Find where the given text appears and provide that cell's center as (x, y) coordinate. 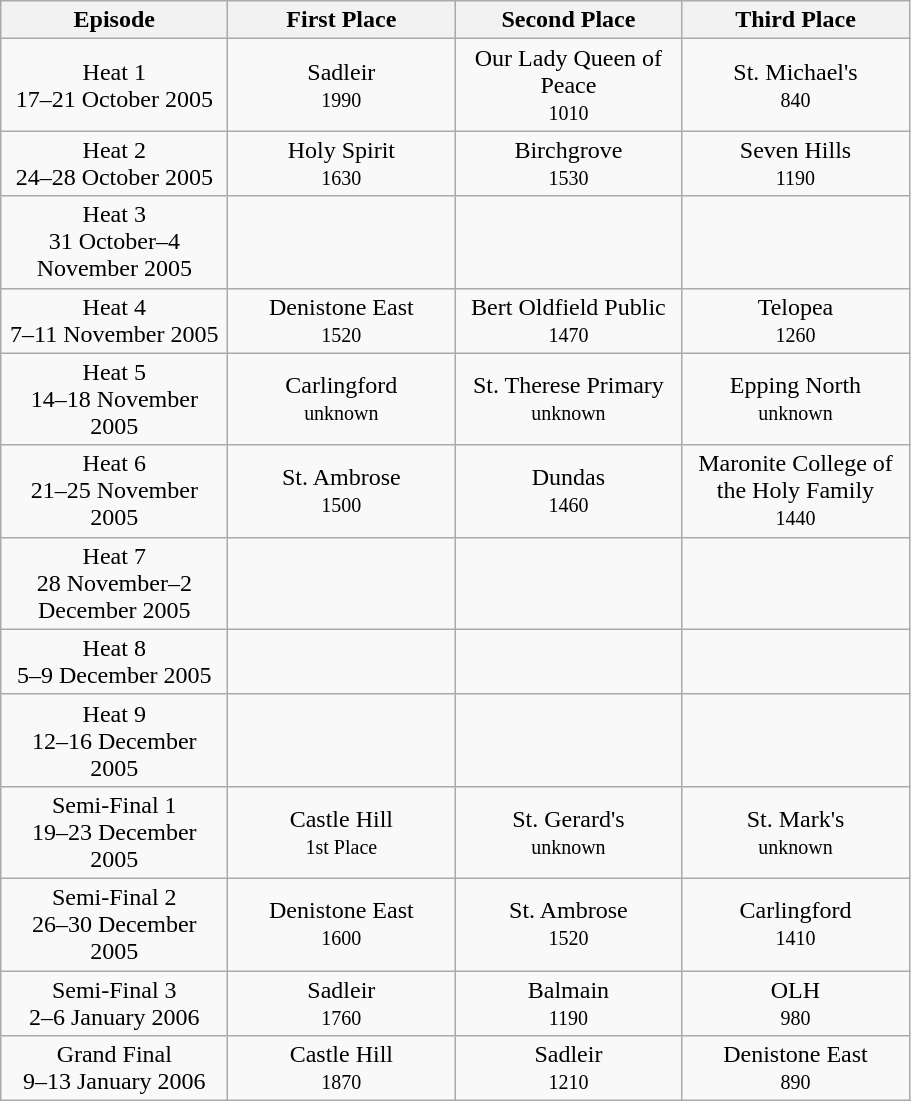
Sadleir 1210 (568, 1068)
Castle Hill1st Place (342, 832)
Seven Hills1190 (796, 164)
Denistone East890 (796, 1068)
Carlingford1410 (796, 924)
Heat 85–9 December 2005 (114, 662)
Grand Final9–13 January 2006 (114, 1068)
Holy Spirit1630 (342, 164)
Heat 728 November–2 December 2005 (114, 583)
Heat 47–11 November 2005 (114, 320)
Sadleir1990 (342, 85)
Heat 514–18 November 2005 (114, 399)
St. Ambrose1520 (568, 924)
St. Therese Primaryunknown (568, 399)
Epping Northunknown (796, 399)
Semi-Final 226–30 December 2005 (114, 924)
Sadleir1760 (342, 1002)
Telopea1260 (796, 320)
OLH980 (796, 1002)
Carlingfordunknown (342, 399)
St. Mark'sunknown (796, 832)
Heat 224–28 October 2005 (114, 164)
Third Place (796, 20)
Bert Oldfield Public1470 (568, 320)
Dundas1460 (568, 491)
Birchgrove1530 (568, 164)
First Place (342, 20)
Heat 117–21 October 2005 (114, 85)
Denistone East1520 (342, 320)
Denistone East1600 (342, 924)
Castle Hill1870 (342, 1068)
Our Lady Queen of Peace1010 (568, 85)
Balmain1190 (568, 1002)
Heat 621–25 November 2005 (114, 491)
Semi-Final 119–23 December 2005 (114, 832)
Semi-Final 32–6 January 2006 (114, 1002)
St. Michael's840 (796, 85)
Episode (114, 20)
St. Gerard'sunknown (568, 832)
St. Ambrose1500 (342, 491)
Second Place (568, 20)
Heat 912–16 December 2005 (114, 740)
Maronite College of the Holy Family1440 (796, 491)
Heat 331 October–4 November 2005 (114, 242)
